Determine the (X, Y) coordinate at the center of the cell enclosing the given text.  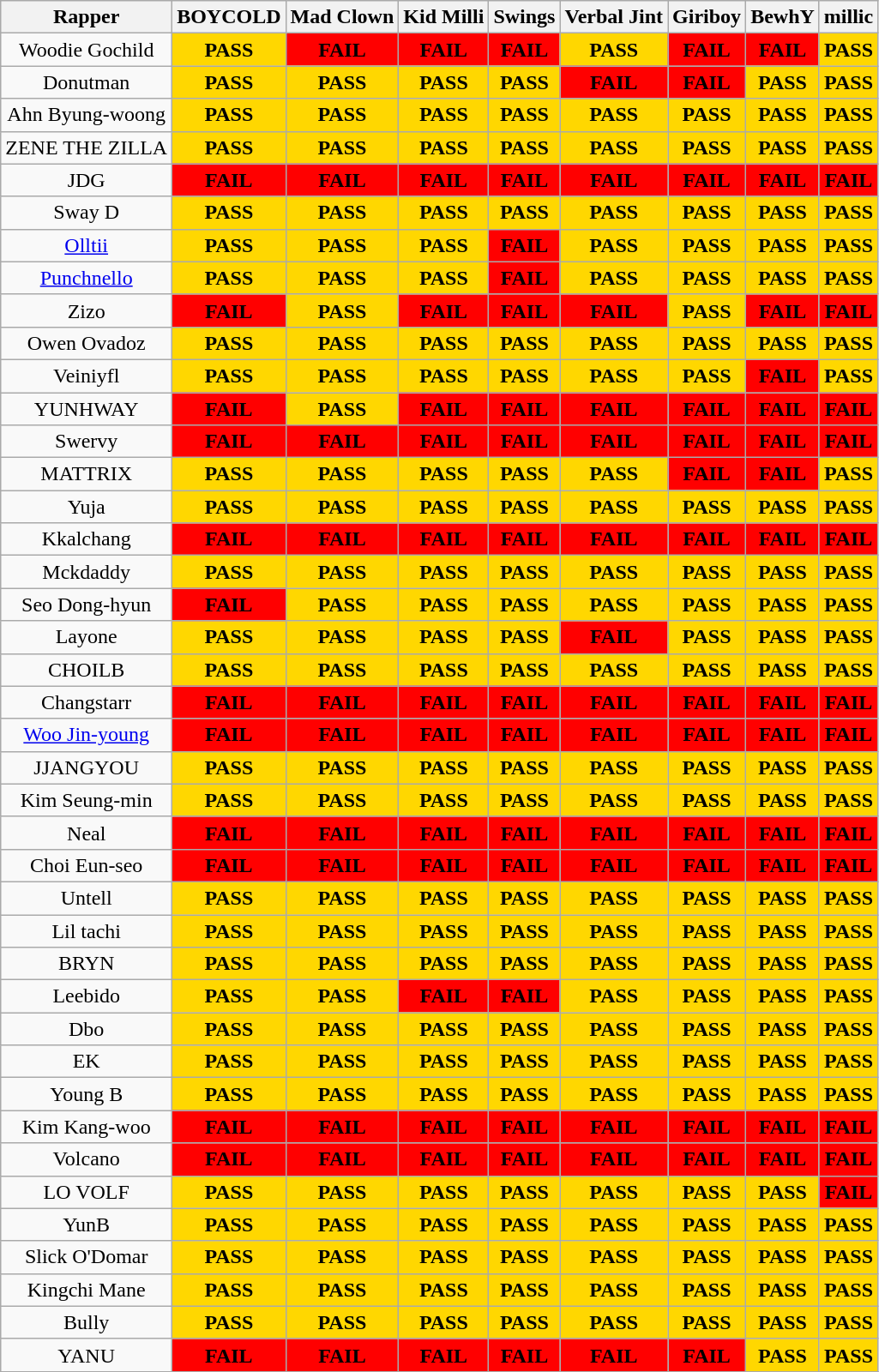
Sway D (87, 213)
Kingchi Mane (87, 1290)
Owen Ovadoz (87, 343)
Neal (87, 833)
Swings (525, 17)
Kkalchang (87, 539)
Veiniyfl (87, 376)
Mckdaddy (87, 572)
Kid Milli (444, 17)
Volcano (87, 1159)
Slick O'Domar (87, 1257)
BRYN (87, 964)
Woo Jin-young (87, 735)
ZENE THE ZILLA (87, 147)
Kim Kang-woo (87, 1127)
BOYCOLD (229, 17)
millic (848, 17)
Untell (87, 898)
Punchnello (87, 278)
MATTRIX (87, 474)
EK (87, 1062)
YUNHWAY (87, 409)
Rapper (87, 17)
Zizo (87, 310)
Dbo (87, 1029)
Mad Clown (342, 17)
YunB (87, 1225)
Olltii (87, 245)
Lil tachi (87, 930)
Changstarr (87, 702)
Kim Seung-min (87, 800)
CHOILB (87, 670)
JJANGYOU (87, 767)
Seo Dong-hyun (87, 605)
Woodie Gochild (87, 50)
Choi Eun-seo (87, 865)
JDG (87, 180)
Swervy (87, 442)
Giriboy (707, 17)
Yuja (87, 507)
Ahn Byung-woong (87, 115)
Bully (87, 1322)
Leebido (87, 996)
Layone (87, 637)
Young B (87, 1094)
YANU (87, 1355)
BewhY (783, 17)
Verbal Jint (614, 17)
LO VOLF (87, 1192)
Donutman (87, 82)
